For the text-containing cell, return its midpoint in [X, Y] coordinate format. 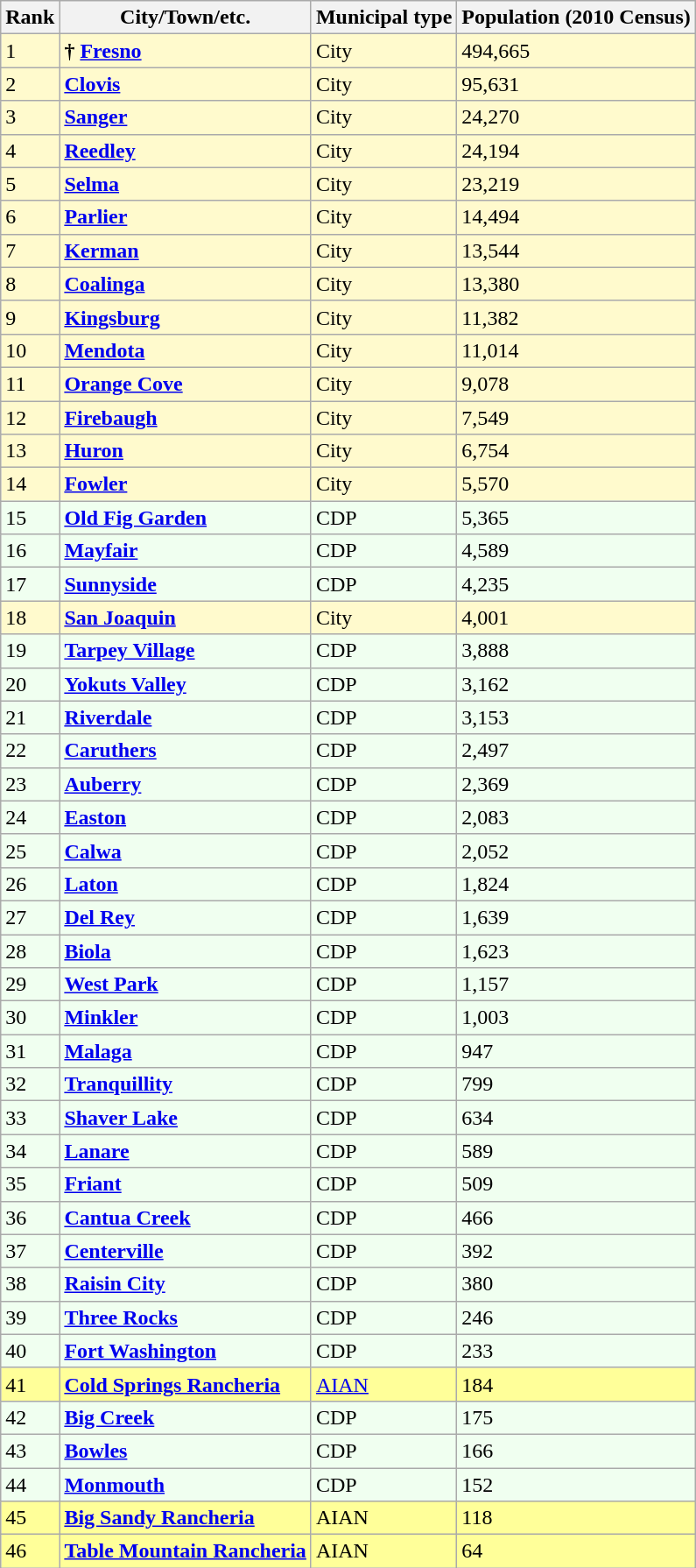
3,153 [576, 717]
118 [576, 1518]
42 [30, 1417]
29 [30, 985]
Mayfair [186, 551]
38 [30, 1284]
Raisin City [186, 1284]
Biola [186, 950]
43 [30, 1451]
13 [30, 451]
166 [576, 1451]
4,001 [576, 618]
2 [30, 84]
Shaver Lake [186, 1118]
4,235 [576, 584]
2,083 [576, 817]
Clovis [186, 84]
Selma [186, 184]
27 [30, 917]
Centerville [186, 1251]
392 [576, 1251]
Sanger [186, 117]
6 [30, 217]
46 [30, 1551]
Lanare [186, 1151]
44 [30, 1485]
509 [576, 1184]
11 [30, 384]
Orange Cove [186, 384]
9 [30, 317]
17 [30, 584]
40 [30, 1351]
Auberry [186, 784]
1,639 [576, 917]
21 [30, 717]
31 [30, 1051]
24 [30, 817]
13,380 [576, 284]
Minkler [186, 1018]
Easton [186, 817]
5,365 [576, 518]
634 [576, 1118]
Coalinga [186, 284]
Sunnyside [186, 584]
39 [30, 1317]
26 [30, 884]
35 [30, 1184]
City/Town/etc. [186, 18]
25 [30, 851]
Yokuts Valley [186, 684]
6,754 [576, 451]
Big Creek [186, 1417]
23,219 [576, 184]
1,157 [576, 985]
14 [30, 484]
11,382 [576, 317]
45 [30, 1518]
184 [576, 1384]
11,014 [576, 350]
8 [30, 284]
30 [30, 1018]
799 [576, 1084]
4,589 [576, 551]
24,270 [576, 117]
Bowles [186, 1451]
Cantua Creek [186, 1218]
Fort Washington [186, 1351]
† Fresno [186, 51]
3 [30, 117]
37 [30, 1251]
3,162 [576, 684]
33 [30, 1118]
5,570 [576, 484]
32 [30, 1084]
Municipal type [383, 18]
7 [30, 251]
95,631 [576, 84]
7,549 [576, 418]
20 [30, 684]
Old Fig Garden [186, 518]
5 [30, 184]
Rank [30, 18]
Laton [186, 884]
10 [30, 350]
Huron [186, 451]
Parlier [186, 217]
West Park [186, 985]
Friant [186, 1184]
Tranquillity [186, 1084]
36 [30, 1218]
Mendota [186, 350]
Population (2010 Census) [576, 18]
23 [30, 784]
2,369 [576, 784]
14,494 [576, 217]
2,052 [576, 851]
947 [576, 1051]
1,003 [576, 1018]
1,623 [576, 950]
Cold Springs Rancheria [186, 1384]
41 [30, 1384]
Fowler [186, 484]
Riverdale [186, 717]
Big Sandy Rancheria [186, 1518]
28 [30, 950]
Kerman [186, 251]
Monmouth [186, 1485]
466 [576, 1218]
22 [30, 751]
Table Mountain Rancheria [186, 1551]
9,078 [576, 384]
Caruthers [186, 751]
Kingsburg [186, 317]
15 [30, 518]
175 [576, 1417]
12 [30, 418]
Three Rocks [186, 1317]
589 [576, 1151]
233 [576, 1351]
13,544 [576, 251]
494,665 [576, 51]
1,824 [576, 884]
Calwa [186, 851]
64 [576, 1551]
Firebaugh [186, 418]
3,888 [576, 651]
18 [30, 618]
16 [30, 551]
246 [576, 1317]
San Joaquin [186, 618]
4 [30, 151]
152 [576, 1485]
Del Rey [186, 917]
Malaga [186, 1051]
24,194 [576, 151]
Reedley [186, 151]
380 [576, 1284]
Tarpey Village [186, 651]
19 [30, 651]
2,497 [576, 751]
1 [30, 51]
34 [30, 1151]
